Find where the given text appears and provide that cell's center as [x, y] coordinate. 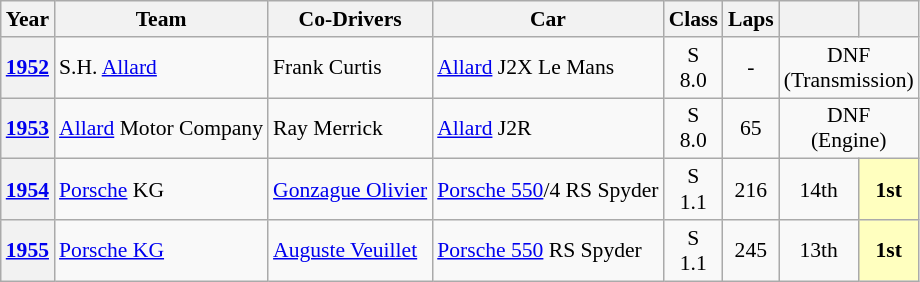
Ray Merrick [350, 128]
245 [751, 250]
Car [548, 19]
Year [28, 19]
1954 [28, 190]
- [751, 68]
1953 [28, 128]
65 [751, 128]
S.H. Allard [161, 68]
1955 [28, 250]
13th [819, 250]
Porsche 550 RS Spyder [548, 250]
Gonzague Olivier [350, 190]
Class [694, 19]
216 [751, 190]
Allard J2R [548, 128]
DNF(Transmission) [849, 68]
Laps [751, 19]
Allard Motor Company [161, 128]
Team [161, 19]
Frank Curtis [350, 68]
14th [819, 190]
Allard J2X Le Mans [548, 68]
Porsche 550/4 RS Spyder [548, 190]
1952 [28, 68]
Co-Drivers [350, 19]
DNF(Engine) [849, 128]
Auguste Veuillet [350, 250]
